Scan for the cell matching the given text and deliver its (X, Y) coordinate at center. 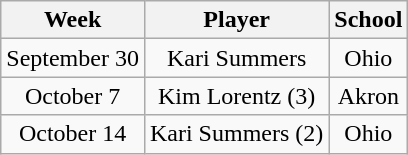
October 14 (73, 134)
Akron (368, 96)
School (368, 20)
Week (73, 20)
Kari Summers (2) (236, 134)
September 30 (73, 58)
Player (236, 20)
Kim Lorentz (3) (236, 96)
October 7 (73, 96)
Kari Summers (236, 58)
